Extract the [X, Y] coordinate from the center of the cell holding the provided text.  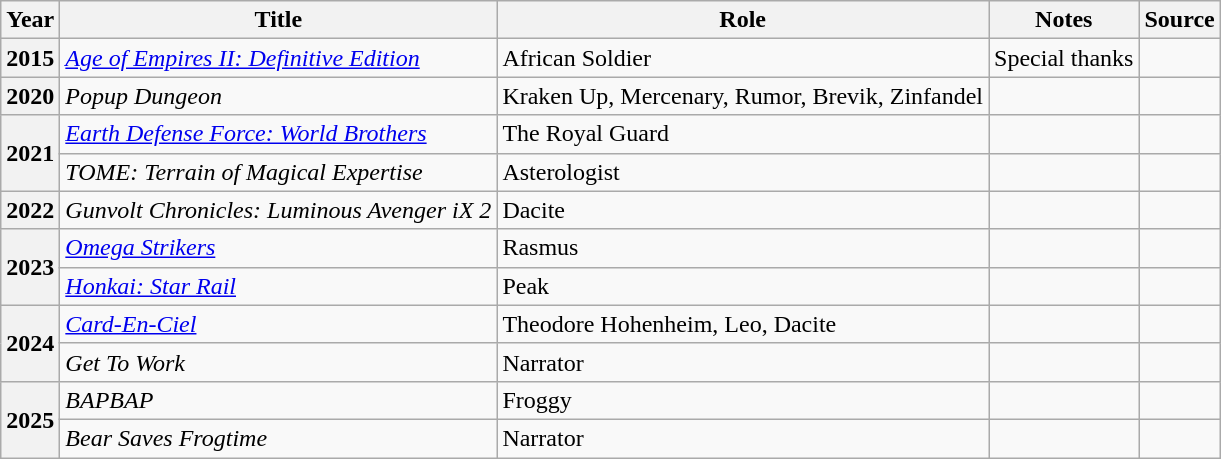
Kraken Up, Mercenary, Rumor, Brevik, Zinfandel [743, 96]
Bear Saves Frogtime [278, 438]
Notes [1064, 20]
Rasmus [743, 248]
Theodore Hohenheim, Leo, Dacite [743, 324]
Peak [743, 286]
2022 [30, 210]
The Royal Guard [743, 134]
Get To Work [278, 362]
Gunvolt Chronicles: Luminous Avenger iX 2 [278, 210]
Earth Defense Force: World Brothers [278, 134]
Card-En-Ciel [278, 324]
Omega Strikers [278, 248]
Honkai: Star Rail [278, 286]
TOME: Terrain of Magical Expertise [278, 172]
Froggy [743, 400]
2020 [30, 96]
2024 [30, 343]
Source [1180, 20]
Age of Empires II: Definitive Edition [278, 58]
Title [278, 20]
2025 [30, 419]
Year [30, 20]
Asterologist [743, 172]
BAPBAP [278, 400]
African Soldier [743, 58]
Dacite [743, 210]
Role [743, 20]
Special thanks [1064, 58]
2021 [30, 153]
2023 [30, 267]
2015 [30, 58]
Popup Dungeon [278, 96]
